Detect which cell encompasses the target text, then output its (X, Y) center coordinate. 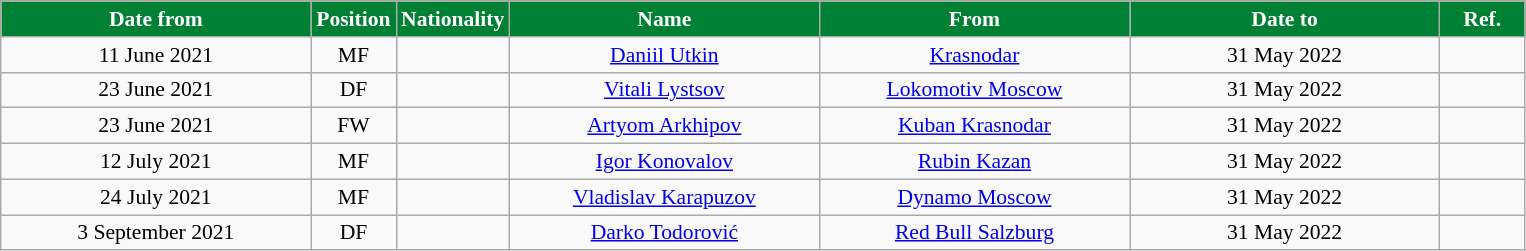
Vitali Lystsov (664, 90)
24 July 2021 (156, 197)
Krasnodar (974, 55)
Date to (1285, 19)
Igor Konovalov (664, 162)
Nationality (452, 19)
Date from (156, 19)
Darko Todorović (664, 233)
Kuban Krasnodar (974, 126)
FW (354, 126)
12 July 2021 (156, 162)
3 September 2021 (156, 233)
11 June 2021 (156, 55)
Red Bull Salzburg (974, 233)
Vladislav Karapuzov (664, 197)
Artyom Arkhipov (664, 126)
Name (664, 19)
Ref. (1482, 19)
Rubin Kazan (974, 162)
Dynamo Moscow (974, 197)
Position (354, 19)
Daniil Utkin (664, 55)
Lokomotiv Moscow (974, 90)
From (974, 19)
